Scan for the cell matching the given text and deliver its (X, Y) coordinate at center. 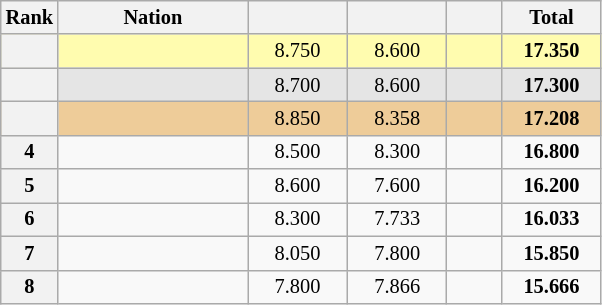
17.208 (552, 118)
16.800 (552, 152)
8.750 (298, 51)
7 (30, 253)
Nation (153, 17)
5 (30, 186)
7.600 (397, 186)
6 (30, 219)
Total (552, 17)
17.300 (552, 85)
8.700 (298, 85)
7.866 (397, 287)
7.733 (397, 219)
17.350 (552, 51)
15.850 (552, 253)
16.200 (552, 186)
8.358 (397, 118)
Rank (30, 17)
4 (30, 152)
15.666 (552, 287)
8.850 (298, 118)
16.033 (552, 219)
8 (30, 287)
8.500 (298, 152)
8.050 (298, 253)
